Extract the [x, y] coordinate from the center of the cell holding the provided text.  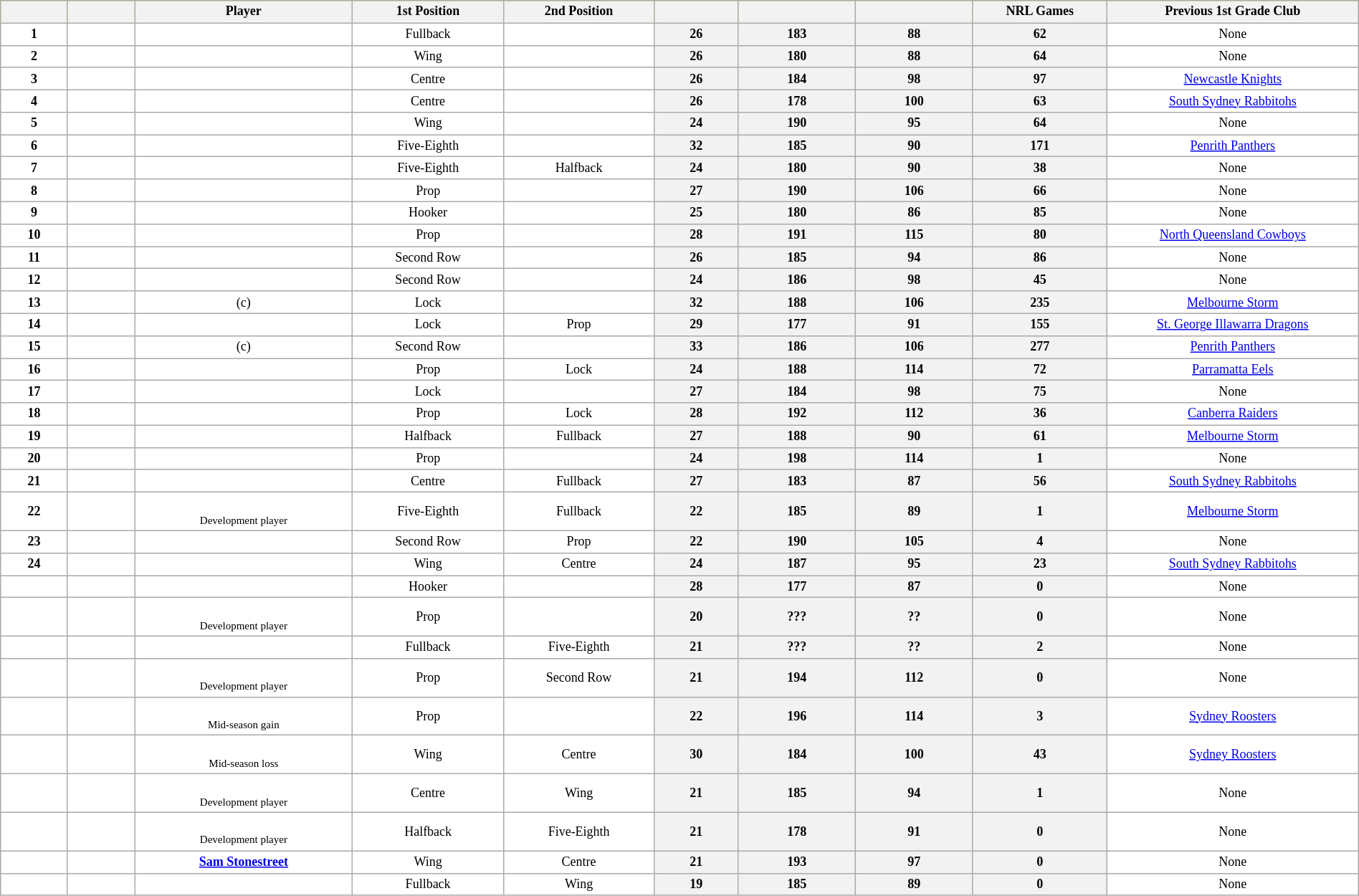
193 [797, 862]
North Queensland Cowboys [1233, 235]
194 [797, 678]
80 [1039, 235]
171 [1039, 146]
16 [34, 370]
9 [34, 212]
198 [797, 459]
8 [34, 191]
18 [34, 414]
2nd Position [578, 11]
Canberra Raiders [1233, 414]
43 [1039, 755]
5 [34, 123]
1st Position [428, 11]
15 [34, 347]
72 [1039, 370]
17 [34, 391]
30 [697, 755]
Previous 1st Grade Club [1233, 11]
115 [915, 235]
Mid-season gain [244, 716]
NRL Games [1039, 11]
Player [244, 11]
10 [34, 235]
66 [1039, 191]
7 [34, 168]
33 [697, 347]
12 [34, 280]
Sam Stonestreet [244, 862]
36 [1039, 414]
105 [915, 542]
191 [797, 235]
11 [34, 258]
14 [34, 324]
196 [797, 716]
29 [697, 324]
187 [797, 563]
85 [1039, 212]
25 [697, 212]
Mid-season loss [244, 755]
Parramatta Eels [1233, 370]
45 [1039, 280]
235 [1039, 302]
6 [34, 146]
155 [1039, 324]
277 [1039, 347]
61 [1039, 436]
62 [1039, 34]
75 [1039, 391]
63 [1039, 100]
Newcastle Knights [1233, 79]
192 [797, 414]
38 [1039, 168]
St. George Illawarra Dragons [1233, 324]
13 [34, 302]
56 [1039, 480]
